Extract the [x, y] coordinate from the center of the cell holding the provided text.  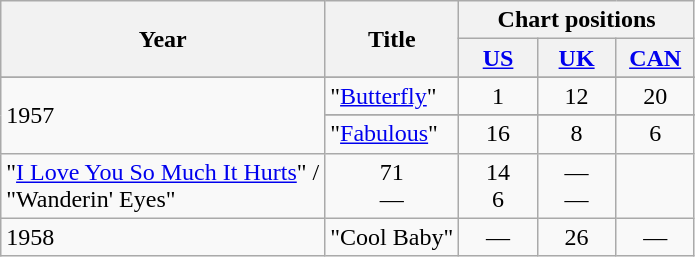
71 — [392, 186]
"Cool Baby" [392, 237]
6 [656, 134]
1958 [163, 237]
20 [656, 96]
Year [163, 39]
26 [576, 237]
"Fabulous" [392, 134]
"I Love You So Much It Hurts" /"Wanderin' Eyes" [163, 186]
1957 [163, 115]
8 [576, 134]
— — [576, 186]
UK [576, 58]
CAN [656, 58]
US [498, 58]
"Butterfly" [392, 96]
Chart positions [577, 20]
1 [498, 96]
16 [498, 134]
14 6 [498, 186]
Title [392, 39]
12 [576, 96]
